Search for the cell housing the specified text and yield its (X, Y) center coordinate. 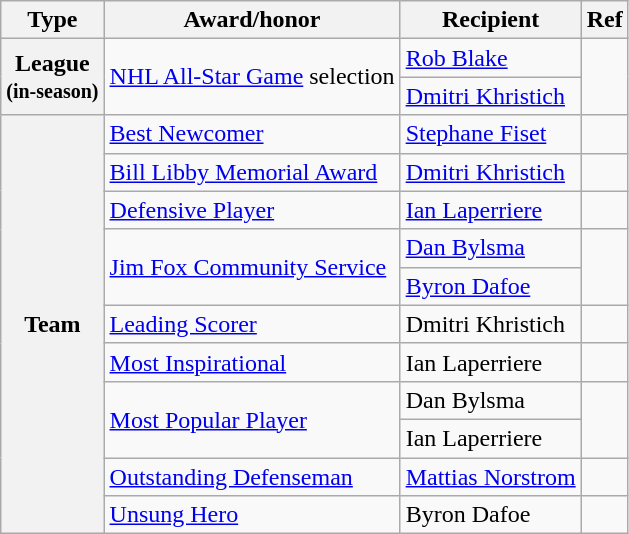
Bill Libby Memorial Award (252, 172)
Most Inspirational (252, 362)
Rob Blake (490, 58)
Ref (604, 20)
League(in-season) (52, 77)
Recipient (490, 20)
Mattias Norstrom (490, 477)
Most Popular Player (252, 419)
Best Newcomer (252, 134)
Unsung Hero (252, 515)
Leading Scorer (252, 324)
Team (52, 324)
Award/honor (252, 20)
Stephane Fiset (490, 134)
Defensive Player (252, 210)
NHL All-Star Game selection (252, 77)
Type (52, 20)
Outstanding Defenseman (252, 477)
Jim Fox Community Service (252, 267)
